Scan for the cell matching the given text and deliver its [X, Y] coordinate at center. 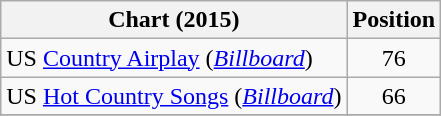
66 [394, 96]
76 [394, 58]
US Hot Country Songs (Billboard) [174, 96]
Position [394, 20]
Chart (2015) [174, 20]
US Country Airplay (Billboard) [174, 58]
